Capture the cell that displays the provided text and extract its (X, Y) central coordinate. 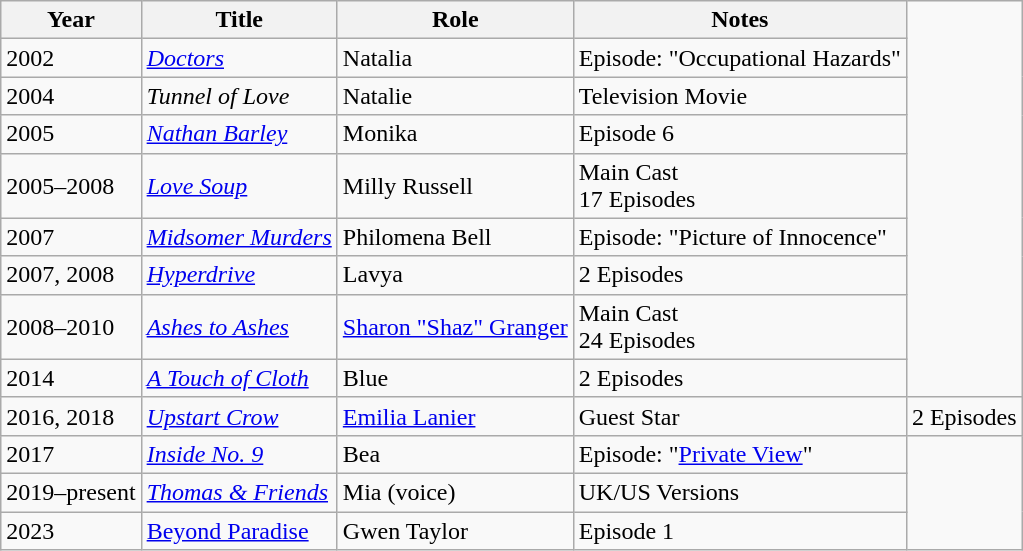
Love Soup (239, 186)
Doctors (239, 58)
Midsomer Murders (239, 237)
2016, 2018 (71, 416)
2023 (71, 531)
Episode: "Occupational Hazards" (740, 58)
Philomena Bell (455, 237)
Emilia Lanier (455, 416)
Episode 1 (740, 531)
Beyond Paradise (239, 531)
2014 (71, 378)
Guest Star (740, 416)
Upstart Crow (239, 416)
Lavya (455, 275)
2007 (71, 237)
Tunnel of Love (239, 96)
2002 (71, 58)
Natalia (455, 58)
A Touch of Cloth (239, 378)
Main Cast17 Episodes (740, 186)
Sharon "Shaz" Granger (455, 326)
2008–2010 (71, 326)
UK/US Versions (740, 492)
Ashes to Ashes (239, 326)
Year (71, 20)
Episode: "Private View" (740, 454)
Notes (740, 20)
Thomas & Friends (239, 492)
Title (239, 20)
Main Cast24 Episodes (740, 326)
Episode: "Picture of Innocence" (740, 237)
2005 (71, 134)
Television Movie (740, 96)
2004 (71, 96)
Gwen Taylor (455, 531)
Hyperdrive (239, 275)
2017 (71, 454)
Role (455, 20)
Nathan Barley (239, 134)
Bea (455, 454)
2005–2008 (71, 186)
Milly Russell (455, 186)
Episode 6 (740, 134)
Inside No. 9 (239, 454)
Natalie (455, 96)
2019–present (71, 492)
Monika (455, 134)
Mia (voice) (455, 492)
2007, 2008 (71, 275)
Blue (455, 378)
